Scan for the cell matching the given text and deliver its [x, y] coordinate at center. 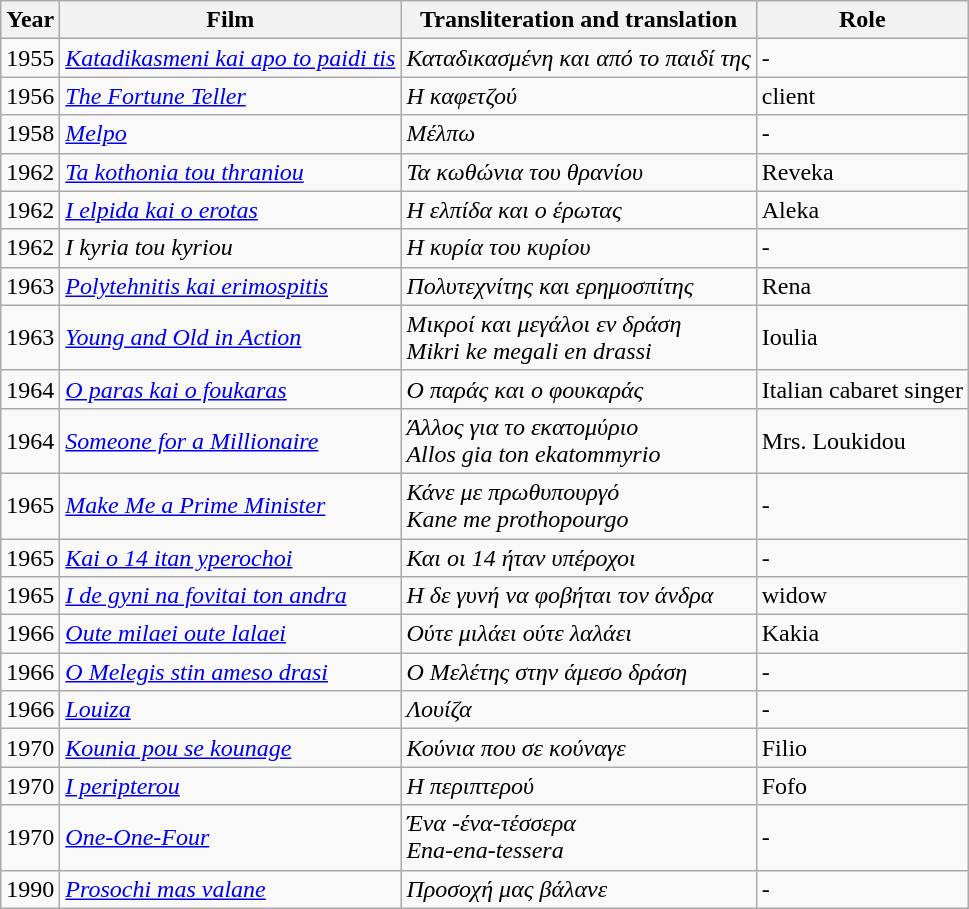
1955 [30, 58]
1990 [30, 889]
Άλλος για το εκατομύριοAllos gia ton ekatommyrio [578, 440]
Μέλπω [578, 134]
Someone for a Millionaire [230, 440]
O Melegis stin ameso drasi [230, 672]
Melpo [230, 134]
One-One-Four [230, 838]
Oute milaei oute lalaei [230, 634]
Ο παράς και ο φουκαράς [578, 389]
Young and Old in Action [230, 338]
Role [862, 20]
Ούτε μιλάει ούτε λαλάει [578, 634]
Reveka [862, 172]
Fofo [862, 786]
Ένα -ένα-τέσσεραEna-ena-tessera [578, 838]
Year [30, 20]
I de gyni na fovitai ton andra [230, 596]
Film [230, 20]
Τα κωθώνια του θρανίου [578, 172]
Polytehnitis kai erimospitis [230, 286]
Κάνε με πρωθυπουργόKane me prothopourgo [578, 506]
client [862, 96]
Kai o 14 itan yperochoi [230, 557]
Aleka [862, 210]
Προσοχή μας βάλανε [578, 889]
Καταδικασμένη και από το παιδί της [578, 58]
1958 [30, 134]
O paras kai o foukaras [230, 389]
Katadikasmeni kai apo to paidi tis [230, 58]
Και οι 14 ήταν υπέροχοι [578, 557]
1956 [30, 96]
Ioulia [862, 338]
Make Me a Prime Minister [230, 506]
The Fortune Teller [230, 96]
I elpida kai o erotas [230, 210]
Kakia [862, 634]
Mrs. Loukidou [862, 440]
Transliteration and translation [578, 20]
Μικροί και μεγάλοι εν δράσηMikri ke megali en drassi [578, 338]
I peripterou [230, 786]
Filio [862, 748]
widow [862, 596]
Ta kothonia tou thraniou [230, 172]
Η δε γυνή να φοβήται τον άνδρα [578, 596]
Rena [862, 286]
Κούνια που σε κούναγε [578, 748]
Η περιπτερού [578, 786]
Louiza [230, 710]
Η ελπίδα και ο έρωτας [578, 210]
I kyria tou kyriou [230, 248]
Prosochi mas valane [230, 889]
Η κυρία του κυρίου [578, 248]
Italian cabaret singer [862, 389]
Η καφετζού [578, 96]
Kounia pou se kounage [230, 748]
Ο Μελέτης στην άμεσο δράση [578, 672]
Πολυτεχνίτης και ερημοσπίτης [578, 286]
Λουίζα [578, 710]
